For the text-containing cell, return its midpoint in [X, Y] coordinate format. 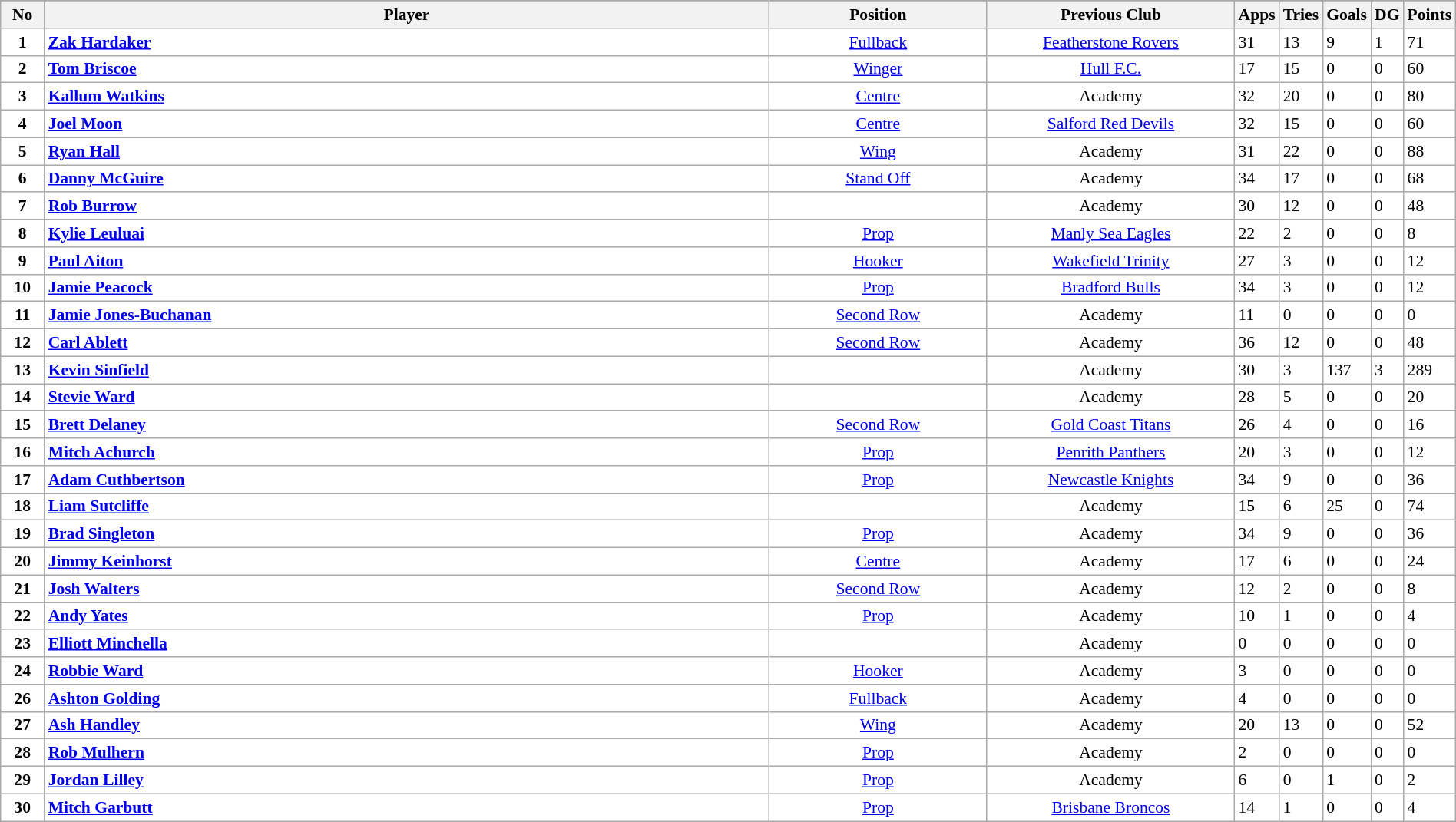
Stand Off [878, 179]
Jamie Peacock [407, 288]
21 [23, 589]
Tom Briscoe [407, 69]
19 [23, 534]
88 [1430, 151]
Elliott Minchella [407, 644]
Stevie Ward [407, 398]
Manly Sea Eagles [1110, 233]
74 [1430, 507]
Andy Yates [407, 616]
Salford Red Devils [1110, 124]
Featherstone Rovers [1110, 42]
Rob Burrow [407, 206]
Hull F.C. [1110, 69]
Danny McGuire [407, 179]
Ash Handley [407, 725]
DG [1387, 15]
Gold Coast Titans [1110, 425]
7 [23, 206]
Tries [1301, 15]
Kylie Leuluai [407, 233]
Mitch Achurch [407, 452]
Josh Walters [407, 589]
Brad Singleton [407, 534]
29 [23, 781]
Newcastle Knights [1110, 480]
Liam Sutcliffe [407, 507]
Player [407, 15]
Rob Mulhern [407, 753]
68 [1430, 179]
Robbie Ward [407, 671]
289 [1430, 370]
Jordan Lilley [407, 781]
137 [1347, 370]
Goals [1347, 15]
Zak Hardaker [407, 42]
Points [1430, 15]
No [23, 15]
Mitch Garbutt [407, 807]
Brett Delaney [407, 425]
Kallum Watkins [407, 97]
23 [23, 644]
Paul Aiton [407, 261]
Bradford Bulls [1110, 288]
Wakefield Trinity [1110, 261]
Winger [878, 69]
Joel Moon [407, 124]
Jamie Jones-Buchanan [407, 315]
Apps [1257, 15]
71 [1430, 42]
Previous Club [1110, 15]
Position [878, 15]
52 [1430, 725]
Adam Cuthbertson [407, 480]
Ryan Hall [407, 151]
Ashton Golding [407, 698]
Carl Ablett [407, 343]
Jimmy Keinhorst [407, 562]
25 [1347, 507]
80 [1430, 97]
Kevin Sinfield [407, 370]
Brisbane Broncos [1110, 807]
Penrith Panthers [1110, 452]
18 [23, 507]
